Locate the cell with the specified text and output its (x, y) center coordinate. 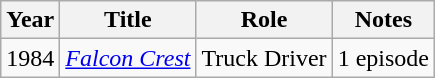
Notes (383, 20)
1 episode (383, 58)
Role (264, 20)
Title (128, 20)
Year (30, 20)
Truck Driver (264, 58)
1984 (30, 58)
Falcon Crest (128, 58)
